Identify which cell holds the provided text, then report its (x, y) central coordinate. 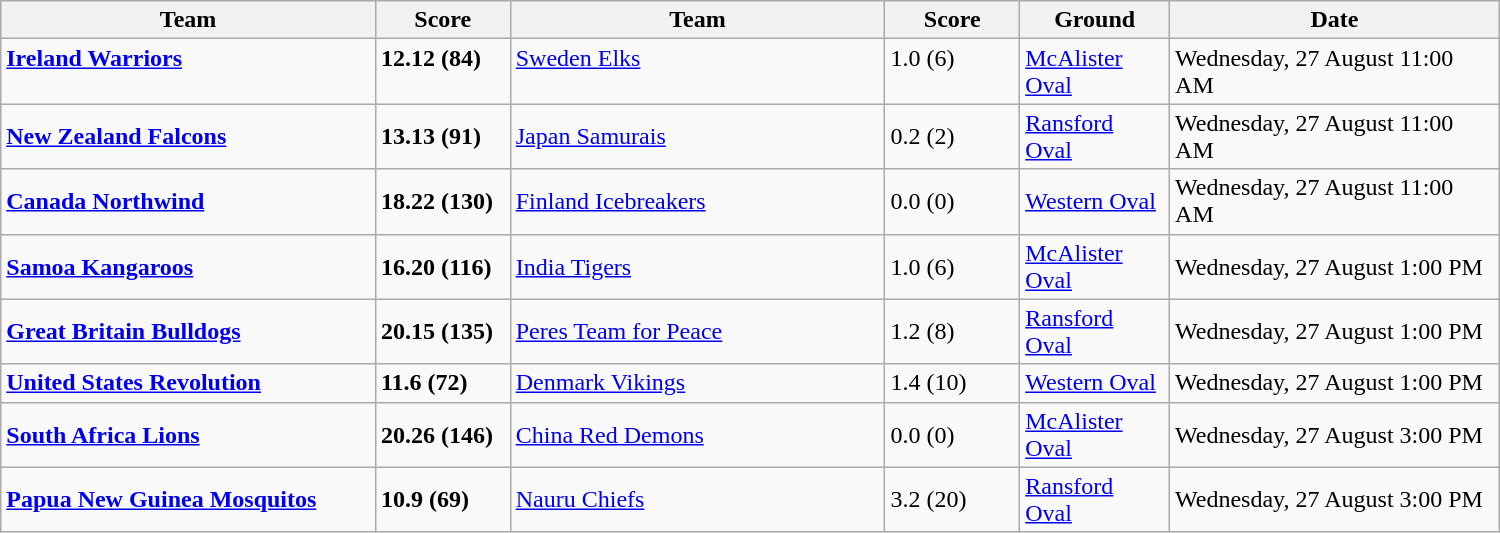
Canada Northwind (188, 202)
10.9 (69) (442, 500)
South Africa Lions (188, 434)
Samoa Kangaroos (188, 266)
0.2 (2) (952, 136)
3.2 (20) (952, 500)
New Zealand Falcons (188, 136)
Finland Icebreakers (698, 202)
India Tigers (698, 266)
Ground (1095, 20)
11.6 (72) (442, 383)
Papua New Guinea Mosquitos (188, 500)
Sweden Elks (698, 72)
Peres Team for Peace (698, 332)
13.13 (91) (442, 136)
1.2 (8) (952, 332)
1.4 (10) (952, 383)
Ireland Warriors (188, 72)
Japan Samurais (698, 136)
United States Revolution (188, 383)
Date (1335, 20)
20.15 (135) (442, 332)
China Red Demons (698, 434)
16.20 (116) (442, 266)
Great Britain Bulldogs (188, 332)
Nauru Chiefs (698, 500)
Denmark Vikings (698, 383)
12.12 (84) (442, 72)
20.26 (146) (442, 434)
18.22 (130) (442, 202)
